Search for the cell housing the specified text and yield its (X, Y) center coordinate. 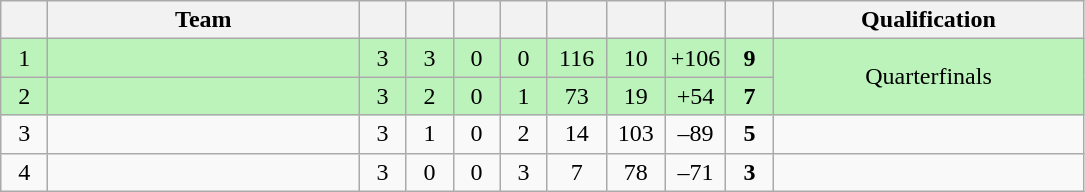
103 (636, 134)
Team (204, 20)
+54 (696, 96)
73 (576, 96)
–71 (696, 172)
Qualification (928, 20)
116 (576, 58)
10 (636, 58)
14 (576, 134)
78 (636, 172)
5 (750, 134)
4 (24, 172)
–89 (696, 134)
9 (750, 58)
Quarterfinals (928, 77)
+106 (696, 58)
19 (636, 96)
